Capture the cell that displays the provided text and extract its (X, Y) central coordinate. 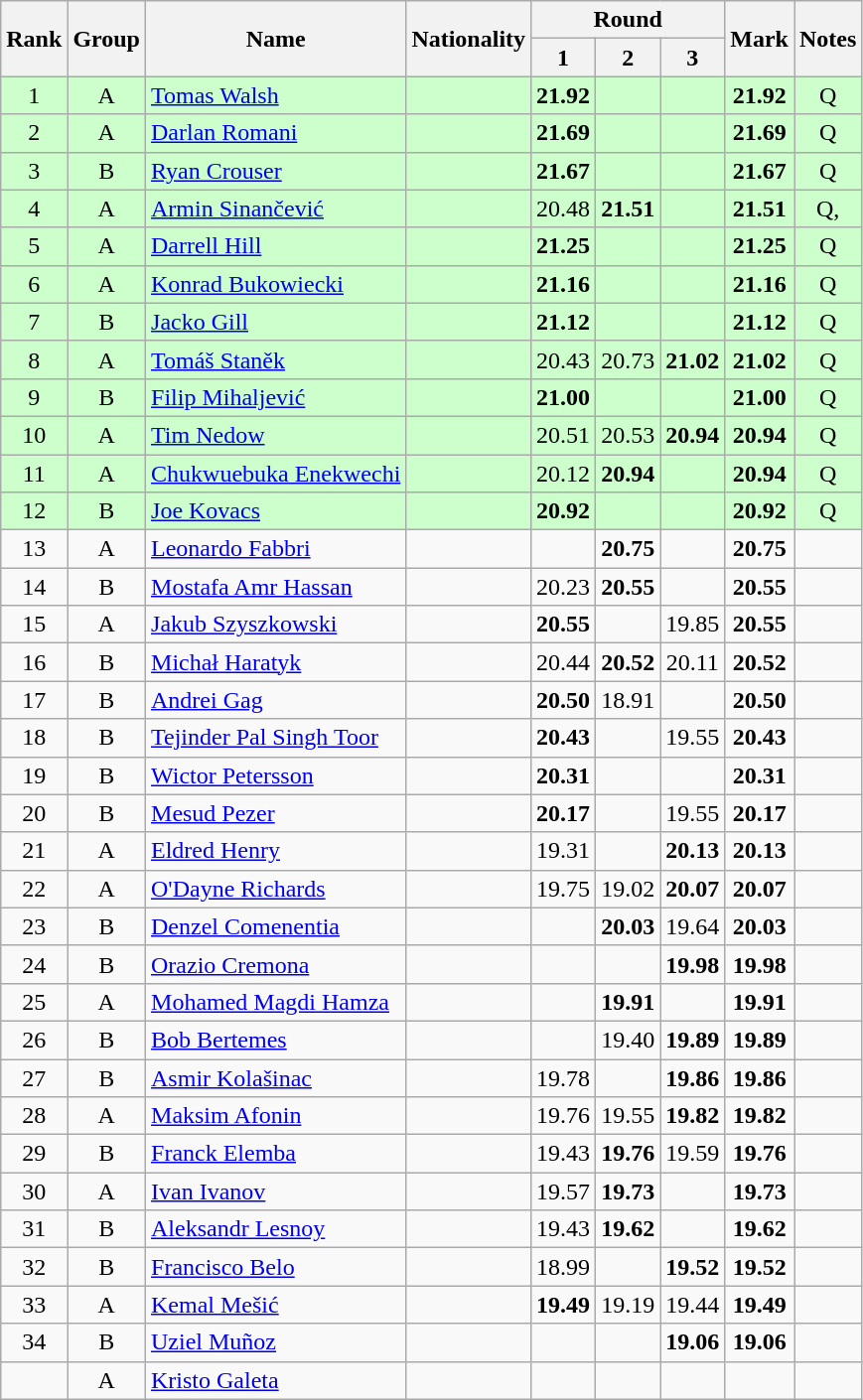
Armin Sinančević (276, 209)
Ivan Ivanov (276, 1191)
Filip Mihaljević (276, 397)
Michał Haratyk (276, 662)
24 (34, 964)
19.19 (628, 1305)
19.44 (693, 1305)
11 (34, 474)
17 (34, 700)
14 (34, 587)
27 (34, 1077)
4 (34, 209)
23 (34, 926)
25 (34, 1002)
5 (34, 246)
Denzel Comenentia (276, 926)
Asmir Kolašinac (276, 1077)
26 (34, 1040)
19.02 (628, 889)
7 (34, 322)
20 (34, 813)
Nationality (469, 39)
Bob Bertemes (276, 1040)
19.31 (564, 851)
21 (34, 851)
Mostafa Amr Hassan (276, 587)
Jakub Szyszkowski (276, 625)
Mesud Pezer (276, 813)
32 (34, 1267)
16 (34, 662)
Round (628, 20)
Tomas Walsh (276, 95)
19.75 (564, 889)
31 (34, 1229)
20.73 (628, 359)
22 (34, 889)
Leonardo Fabbri (276, 549)
9 (34, 397)
29 (34, 1154)
Orazio Cremona (276, 964)
Tomáš Staněk (276, 359)
10 (34, 435)
Konrad Bukowiecki (276, 284)
Notes (828, 39)
20.44 (564, 662)
19.64 (693, 926)
Jacko Gill (276, 322)
20.11 (693, 662)
Andrei Gag (276, 700)
13 (34, 549)
18.99 (564, 1267)
O'Dayne Richards (276, 889)
18.91 (628, 700)
Maksim Afonin (276, 1116)
Q, (828, 209)
Kemal Mešić (276, 1305)
19.40 (628, 1040)
15 (34, 625)
20.51 (564, 435)
8 (34, 359)
Darrell Hill (276, 246)
Darlan Romani (276, 133)
Joe Kovacs (276, 511)
Name (276, 39)
19.78 (564, 1077)
12 (34, 511)
Francisco Belo (276, 1267)
Chukwuebuka Enekwechi (276, 474)
19.57 (564, 1191)
28 (34, 1116)
Mohamed Magdi Hamza (276, 1002)
Group (107, 39)
Rank (34, 39)
Tim Nedow (276, 435)
20.23 (564, 587)
19 (34, 775)
20.48 (564, 209)
20.53 (628, 435)
Mark (760, 39)
Franck Elemba (276, 1154)
Tejinder Pal Singh Toor (276, 738)
Ryan Crouser (276, 171)
6 (34, 284)
30 (34, 1191)
Uziel Muñoz (276, 1342)
34 (34, 1342)
Wictor Petersson (276, 775)
20.12 (564, 474)
19.59 (693, 1154)
Eldred Henry (276, 851)
18 (34, 738)
Kristo Galeta (276, 1380)
19.85 (693, 625)
33 (34, 1305)
Aleksandr Lesnoy (276, 1229)
